Capture the cell that displays the provided text and extract its (X, Y) central coordinate. 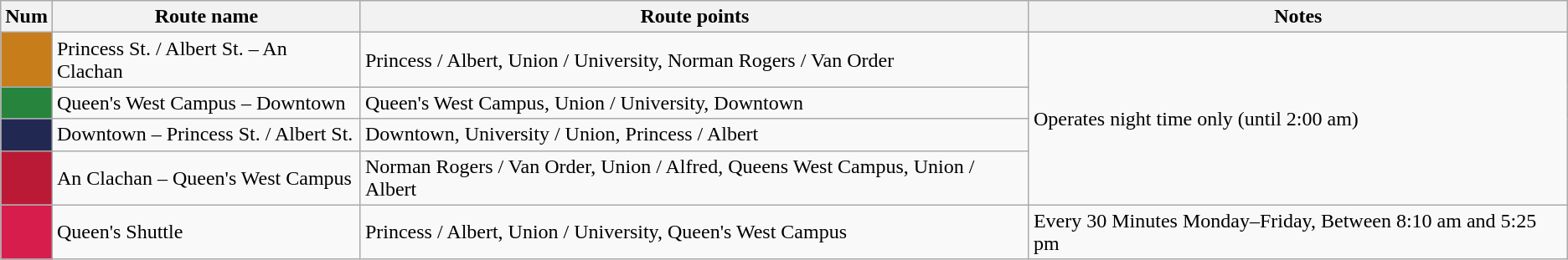
Queen's West Campus, Union / University, Downtown (694, 103)
An Clachan – Queen's West Campus (206, 177)
Princess / Albert, Union / University, Norman Rogers / Van Order (694, 60)
Queen's West Campus – Downtown (206, 103)
Princess / Albert, Union / University, Queen's West Campus (694, 232)
Operates night time only (until 2:00 am) (1298, 119)
Downtown – Princess St. / Albert St. (206, 135)
Downtown, University / Union, Princess / Albert (694, 135)
Queen's Shuttle (206, 232)
Norman Rogers / Van Order, Union / Alfred, Queens West Campus, Union / Albert (694, 177)
Every 30 Minutes Monday–Friday, Between 8:10 am and 5:25 pm (1298, 232)
Route points (694, 17)
Num (27, 17)
Notes (1298, 17)
Princess St. / Albert St. – An Clachan (206, 60)
Route name (206, 17)
